Find where the given text appears and provide that cell's center as [x, y] coordinate. 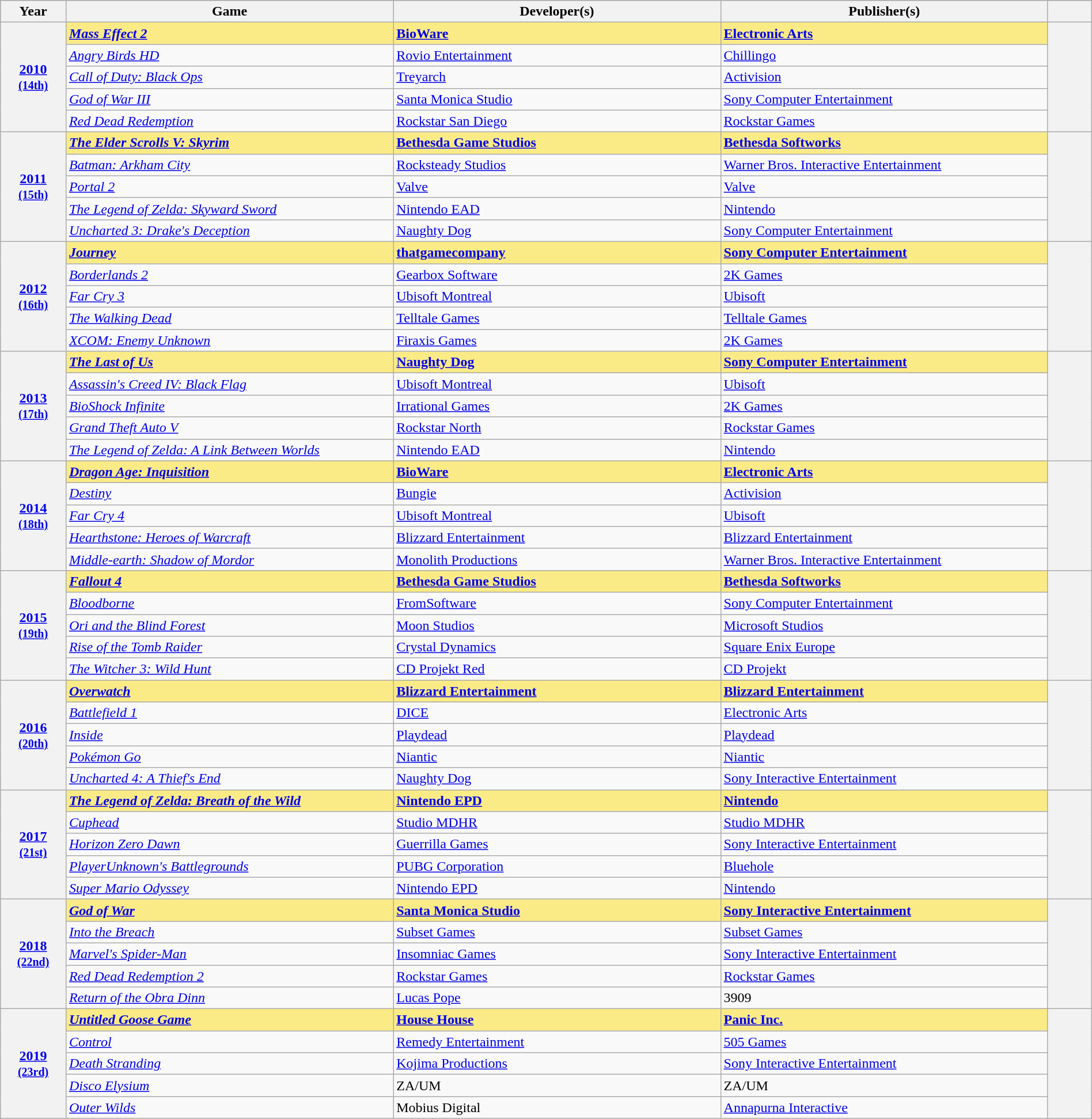
2018 (22nd) [33, 954]
Red Dead Redemption 2 [229, 976]
Rise of the Tomb Raider [229, 647]
CD Projekt Red [557, 669]
Monolith Productions [557, 559]
Return of the Obra Dinn [229, 998]
Bungie [557, 494]
Microsoft Studios [884, 625]
Borderlands 2 [229, 275]
Untitled Goose Game [229, 1020]
God of War III [229, 99]
Lucas Pope [557, 998]
Into the Breach [229, 932]
Control [229, 1042]
PUBG Corporation [557, 866]
The Legend of Zelda: Skyward Sword [229, 208]
The Last of Us [229, 362]
CD Projekt [884, 669]
Assassin's Creed IV: Black Flag [229, 384]
Bloodborne [229, 603]
Death Stranding [229, 1064]
thatgamecompany [557, 252]
Disco Elysium [229, 1086]
Cuphead [229, 822]
House House [557, 1020]
Inside [229, 735]
Crystal Dynamics [557, 647]
Battlefield 1 [229, 713]
Mobius Digital [557, 1107]
Super Mario Odyssey [229, 888]
Overwatch [229, 691]
505 Games [884, 1042]
Angry Birds HD [229, 55]
2014 (18th) [33, 515]
The Legend of Zelda: A Link Between Worlds [229, 450]
Developer(s) [557, 12]
Bluehole [884, 866]
2012 (16th) [33, 296]
Year [33, 12]
Destiny [229, 494]
2011 (15th) [33, 187]
Treyarch [557, 77]
Ori and the Blind Forest [229, 625]
Moon Studios [557, 625]
Rockstar San Diego [557, 121]
Far Cry 4 [229, 515]
DICE [557, 713]
Panic Inc. [884, 1020]
Hearthstone: Heroes of Warcraft [229, 537]
Rocksteady Studios [557, 165]
The Walking Dead [229, 318]
Journey [229, 252]
Dragon Age: Inquisition [229, 472]
Red Dead Redemption [229, 121]
Gearbox Software [557, 275]
2016 (20th) [33, 735]
2019 (23rd) [33, 1064]
Game [229, 12]
3909 [884, 998]
Outer Wilds [229, 1107]
PlayerUnknown's Battlegrounds [229, 866]
Batman: Arkham City [229, 165]
Portal 2 [229, 187]
2010 (14th) [33, 77]
2015 (19th) [33, 625]
Rovio Entertainment [557, 55]
Remedy Entertainment [557, 1042]
Call of Duty: Black Ops [229, 77]
Kojima Productions [557, 1064]
Uncharted 4: A Thief's End [229, 779]
Rockstar North [557, 428]
FromSoftware [557, 603]
Annapurna Interactive [884, 1107]
2017 (21st) [33, 844]
Horizon Zero Dawn [229, 844]
Firaxis Games [557, 340]
Chillingo [884, 55]
Middle-earth: Shadow of Mordor [229, 559]
The Elder Scrolls V: Skyrim [229, 143]
Marvel's Spider-Man [229, 954]
BioShock Infinite [229, 406]
Far Cry 3 [229, 297]
God of War [229, 910]
The Witcher 3: Wild Hunt [229, 669]
2013 (17th) [33, 406]
Fallout 4 [229, 581]
Pokémon Go [229, 757]
Grand Theft Auto V [229, 428]
Irrational Games [557, 406]
Square Enix Europe [884, 647]
Uncharted 3: Drake's Deception [229, 230]
Insomniac Games [557, 954]
The Legend of Zelda: Breath of the Wild [229, 801]
Mass Effect 2 [229, 33]
Publisher(s) [884, 12]
Guerrilla Games [557, 844]
XCOM: Enemy Unknown [229, 340]
